Return (x, y) of the center of cell containing provided text 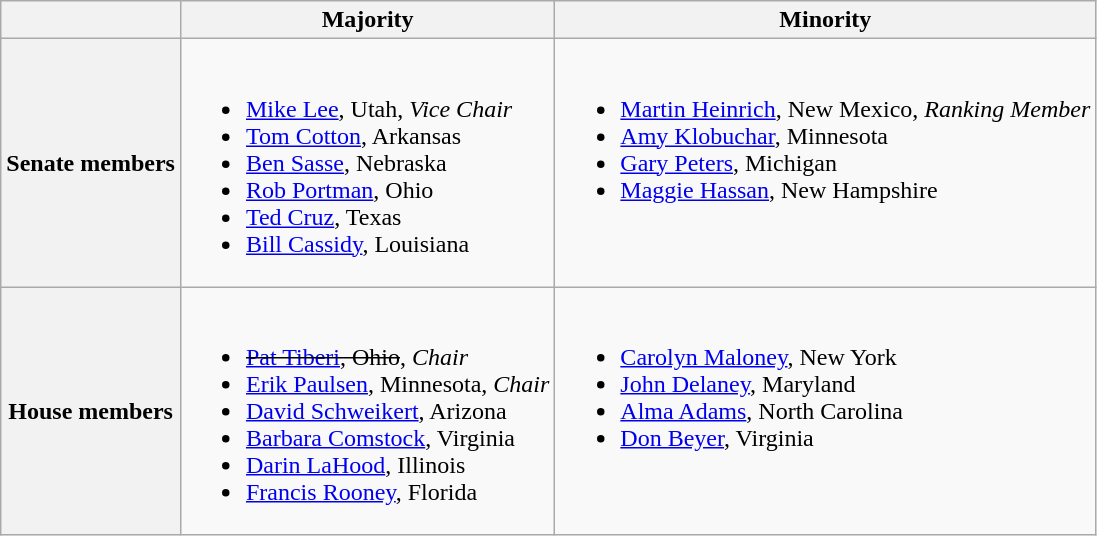
Martin Heinrich, New Mexico, Ranking MemberAmy Klobuchar, MinnesotaGary Peters, MichiganMaggie Hassan, New Hampshire (826, 163)
Mike Lee, Utah, Vice ChairTom Cotton, ArkansasBen Sasse, NebraskaRob Portman, OhioTed Cruz, TexasBill Cassidy, Louisiana (367, 163)
House members (91, 411)
Majority (367, 20)
Minority (826, 20)
Senate members (91, 163)
Carolyn Maloney, New YorkJohn Delaney, MarylandAlma Adams, North CarolinaDon Beyer, Virginia (826, 411)
